Pinpoint the cell where the given text exists, returning its [X, Y] midpoint coordinate. 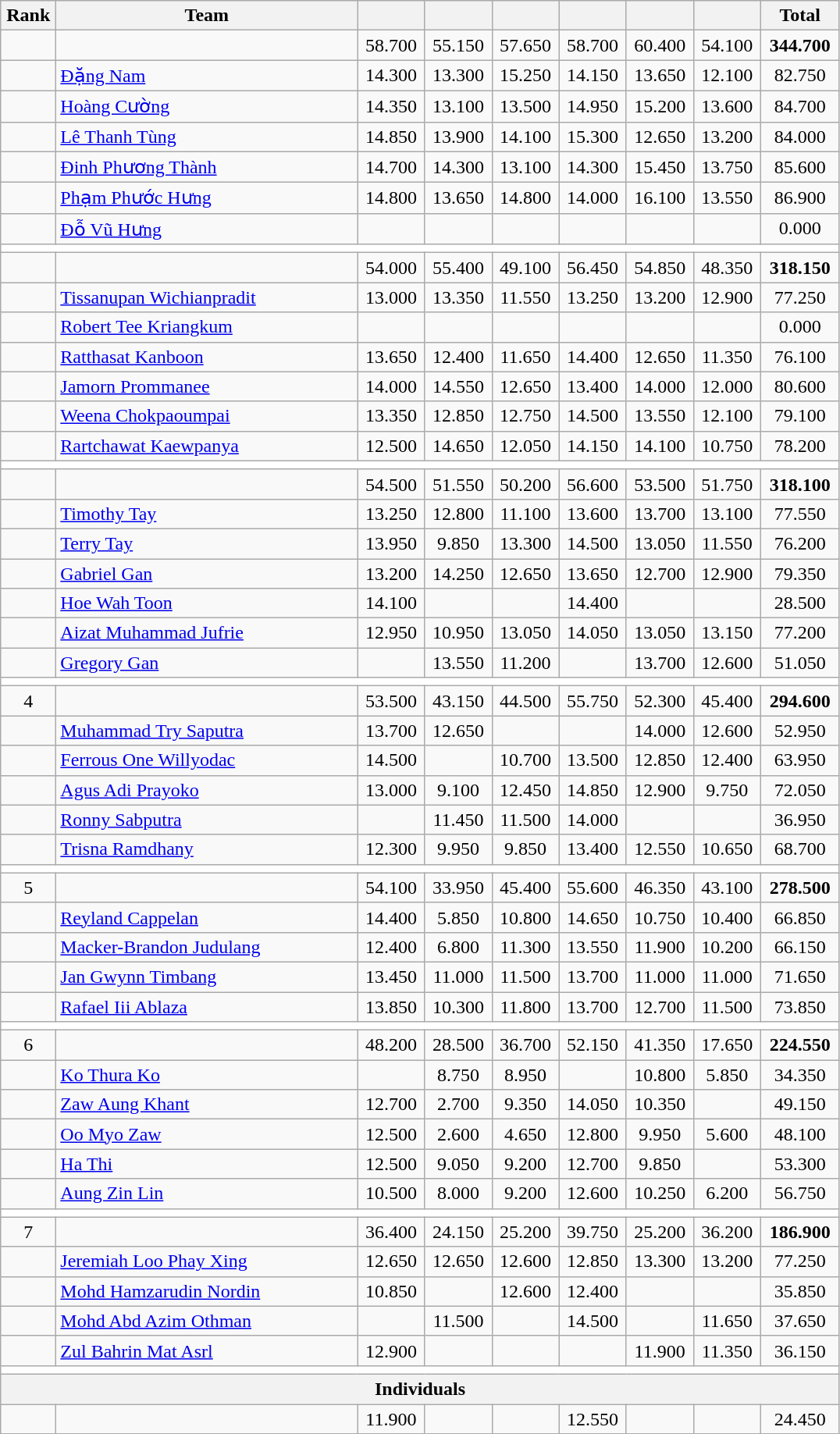
53.300 [799, 1164]
60.400 [660, 45]
12.300 [391, 849]
63.950 [799, 760]
12.950 [391, 633]
8.000 [458, 1194]
9.100 [458, 790]
294.600 [799, 701]
50.200 [525, 484]
85.600 [799, 167]
14.550 [458, 386]
55.150 [458, 45]
12.450 [525, 790]
8.750 [458, 1075]
36.150 [799, 1350]
79.350 [799, 574]
54.500 [391, 484]
12.050 [525, 446]
10.700 [525, 760]
318.100 [799, 484]
13.750 [727, 167]
56.750 [799, 1194]
34.350 [799, 1075]
Rank [28, 16]
Terry Tay [207, 543]
14.700 [391, 167]
36.950 [799, 820]
57.650 [525, 45]
10.300 [458, 1006]
14.250 [458, 574]
14.950 [593, 106]
15.200 [660, 106]
Aung Zin Lin [207, 1194]
7 [28, 1232]
66.150 [799, 947]
77.200 [799, 633]
11.450 [458, 820]
4.650 [525, 1134]
318.150 [799, 268]
15.250 [525, 76]
84.000 [799, 137]
77.550 [799, 514]
14.350 [391, 106]
55.600 [593, 888]
79.100 [799, 416]
13.950 [391, 543]
52.150 [593, 1045]
Total [799, 16]
33.950 [458, 888]
86.900 [799, 198]
8.950 [525, 1075]
Zul Bahrin Mat Asrl [207, 1350]
11.100 [525, 514]
Agus Adi Prayoko [207, 790]
13.900 [458, 137]
Jan Gwynn Timbang [207, 977]
10.850 [391, 1291]
12.750 [525, 416]
Đặng Nam [207, 76]
35.850 [799, 1291]
Ferrous One Willyodac [207, 760]
Phạm Phước Hưng [207, 198]
9.350 [525, 1105]
17.650 [727, 1045]
Đỗ Vũ Hưng [207, 229]
48.100 [799, 1134]
Gregory Gan [207, 663]
15.300 [593, 137]
Macker-Brandon Judulang [207, 947]
13.850 [391, 1006]
82.750 [799, 76]
76.100 [799, 357]
Gabriel Gan [207, 574]
10.200 [727, 947]
51.550 [458, 484]
80.600 [799, 386]
10.650 [727, 849]
9.750 [727, 790]
Đinh Phương Thành [207, 167]
43.100 [727, 888]
44.500 [525, 701]
5 [28, 888]
Jamorn Prommanee [207, 386]
Tissanupan Wichianpradit [207, 297]
6.800 [458, 947]
55.750 [593, 701]
10.500 [391, 1194]
54.850 [660, 268]
15.450 [660, 167]
11.200 [525, 663]
Individuals [420, 1389]
51.750 [727, 484]
Muhammad Try Saputra [207, 731]
49.150 [799, 1105]
76.200 [799, 543]
Rafael Iii Ablaza [207, 1006]
Hoàng Cường [207, 106]
344.700 [799, 45]
11.800 [525, 1006]
2.700 [458, 1105]
12.000 [727, 386]
Ronny Sabputra [207, 820]
Mohd Abd Azim Othman [207, 1321]
Rartchawat Kaewpanya [207, 446]
72.050 [799, 790]
6 [28, 1045]
4 [28, 701]
5.600 [727, 1134]
Timothy Tay [207, 514]
46.350 [660, 888]
56.600 [593, 484]
Robert Tee Kriangkum [207, 327]
39.750 [593, 1232]
56.450 [593, 268]
Aizat Muhammad Jufrie [207, 633]
71.650 [799, 977]
48.200 [391, 1045]
41.350 [660, 1045]
49.100 [525, 268]
Team [207, 16]
186.900 [799, 1232]
Zaw Aung Khant [207, 1105]
54.000 [391, 268]
68.700 [799, 849]
36.200 [727, 1232]
51.050 [799, 663]
13.450 [391, 977]
224.550 [799, 1045]
52.950 [799, 731]
11.300 [525, 947]
37.650 [799, 1321]
Jeremiah Loo Phay Xing [207, 1261]
278.500 [799, 888]
Oo Myo Zaw [207, 1134]
24.450 [799, 1418]
16.100 [660, 198]
55.400 [458, 268]
10.400 [727, 917]
73.850 [799, 1006]
Weena Chokpaoumpai [207, 416]
24.150 [458, 1232]
36.400 [391, 1232]
9.050 [458, 1164]
36.700 [525, 1045]
Trisna Ramdhany [207, 849]
Mohd Hamzarudin Nordin [207, 1291]
84.700 [799, 106]
Ko Thura Ko [207, 1075]
13.150 [727, 633]
Lê Thanh Tùng [207, 137]
10.950 [458, 633]
10.250 [660, 1194]
48.350 [727, 268]
Ratthasat Kanboon [207, 357]
52.300 [660, 701]
2.600 [458, 1134]
66.850 [799, 917]
Ha Thi [207, 1164]
43.150 [458, 701]
10.350 [660, 1105]
6.200 [727, 1194]
Reyland Cappelan [207, 917]
Hoe Wah Toon [207, 603]
78.200 [799, 446]
